Extract the [X, Y] coordinate from the center of the cell holding the provided text.  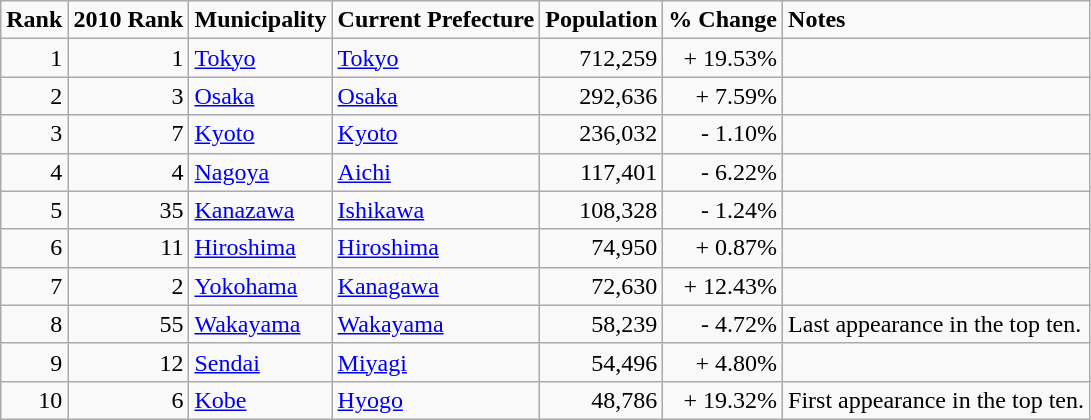
292,636 [602, 96]
108,328 [602, 210]
9 [34, 362]
Last appearance in the top ten. [936, 324]
Population [602, 20]
Kobe [260, 400]
58,239 [602, 324]
236,032 [602, 134]
Municipality [260, 20]
Notes [936, 20]
55 [128, 324]
% Change [723, 20]
Kanagawa [436, 286]
First appearance in the top ten. [936, 400]
+ 0.87% [723, 248]
12 [128, 362]
+ 19.53% [723, 58]
- 1.10% [723, 134]
Miyagi [436, 362]
Sendai [260, 362]
- 1.24% [723, 210]
712,259 [602, 58]
74,950 [602, 248]
Yokohama [260, 286]
Ishikawa [436, 210]
11 [128, 248]
Kanazawa [260, 210]
2010 Rank [128, 20]
10 [34, 400]
+ 7.59% [723, 96]
+ 19.32% [723, 400]
117,401 [602, 172]
Hyogo [436, 400]
35 [128, 210]
+ 4.80% [723, 362]
- 4.72% [723, 324]
8 [34, 324]
Rank [34, 20]
+ 12.43% [723, 286]
- 6.22% [723, 172]
72,630 [602, 286]
48,786 [602, 400]
5 [34, 210]
Current Prefecture [436, 20]
Nagoya [260, 172]
Aichi [436, 172]
54,496 [602, 362]
